Find where the given text appears and provide that cell's center as [X, Y] coordinate. 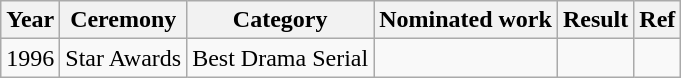
Ceremony [124, 20]
1996 [30, 58]
Best Drama Serial [280, 58]
Category [280, 20]
Ref [658, 20]
Star Awards [124, 58]
Nominated work [466, 20]
Year [30, 20]
Result [595, 20]
